Provide the [x, y] coordinate of the cell's center where the given text is located.  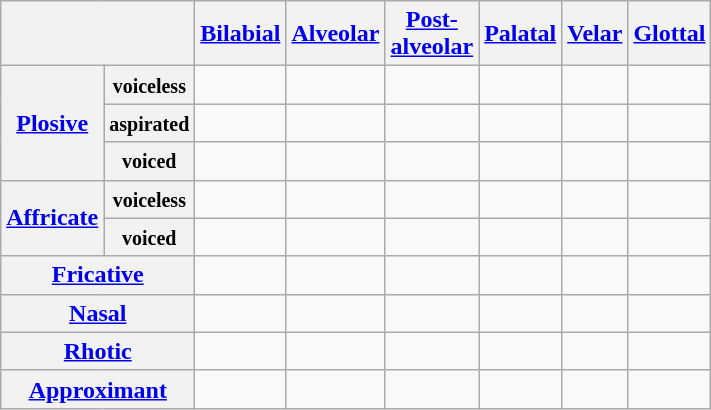
Palatal [520, 34]
Affricate [52, 218]
Plosive [52, 123]
Glottal [670, 34]
Rhotic [98, 351]
Post-alveolar [432, 34]
Bilabial [240, 34]
Approximant [98, 389]
Velar [595, 34]
aspirated [150, 123]
Fricative [98, 275]
Nasal [98, 313]
Alveolar [336, 34]
